Locate the cell with the specified text and output its (X, Y) center coordinate. 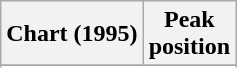
Chart (1995) (72, 34)
Peakposition (189, 34)
